Scan for the cell matching the given text and deliver its (x, y) coordinate at center. 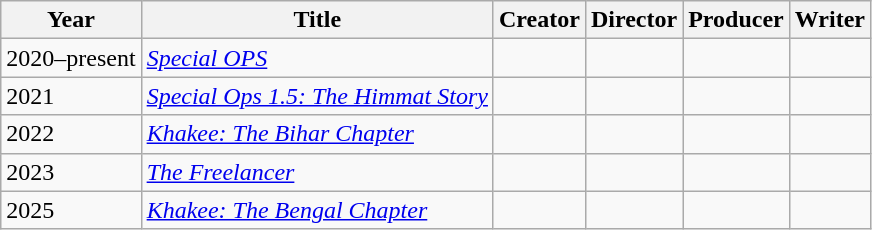
Creator (539, 20)
2022 (71, 134)
The Freelancer (317, 172)
Khakee: The Bihar Chapter (317, 134)
Producer (736, 20)
Khakee: The Bengal Chapter (317, 210)
Year (71, 20)
Director (634, 20)
Special OPS (317, 58)
2021 (71, 96)
2020–present (71, 58)
Writer (830, 20)
Special Ops 1.5: The Himmat Story (317, 96)
2025 (71, 210)
2023 (71, 172)
Title (317, 20)
